Return the (x, y) coordinate for the center point of the cell that contains the specified text.  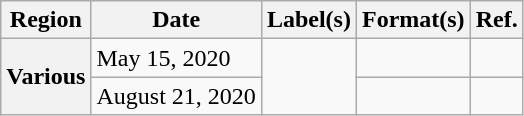
Various (46, 77)
August 21, 2020 (176, 96)
Date (176, 20)
Label(s) (308, 20)
Format(s) (413, 20)
May 15, 2020 (176, 58)
Ref. (496, 20)
Region (46, 20)
